Determine the (x, y) coordinate at the center of the cell enclosing the given text.  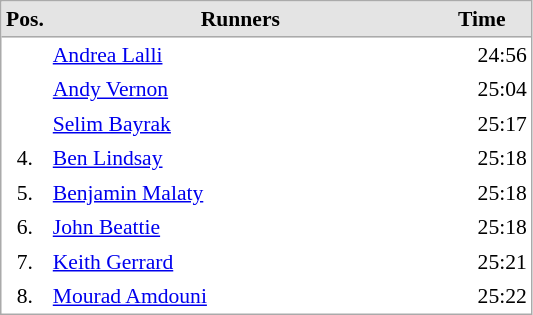
John Beattie (240, 227)
Keith Gerrard (240, 261)
Time (482, 20)
25:04 (482, 89)
25:22 (482, 296)
25:21 (482, 261)
Mourad Amdouni (240, 296)
7. (26, 261)
Runners (240, 20)
Selim Bayrak (240, 123)
Andy Vernon (240, 89)
24:56 (482, 55)
5. (26, 193)
Benjamin Malaty (240, 193)
8. (26, 296)
4. (26, 158)
25:17 (482, 123)
Andrea Lalli (240, 55)
Pos. (26, 20)
6. (26, 227)
Ben Lindsay (240, 158)
